Search for the cell housing the specified text and yield its (X, Y) center coordinate. 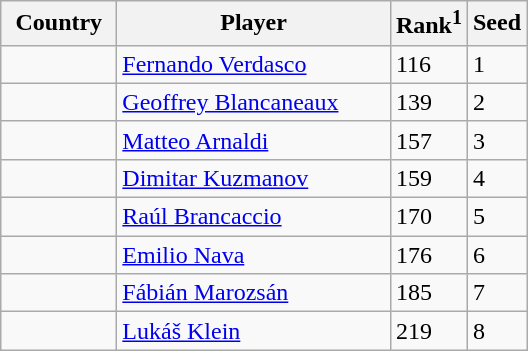
Geoffrey Blancaneaux (254, 102)
157 (428, 140)
176 (428, 255)
2 (496, 102)
Fábián Marozsán (254, 293)
Emilio Nava (254, 255)
Country (59, 24)
8 (496, 331)
116 (428, 64)
185 (428, 293)
Seed (496, 24)
170 (428, 217)
6 (496, 255)
Fernando Verdasco (254, 64)
Matteo Arnaldi (254, 140)
Dimitar Kuzmanov (254, 178)
7 (496, 293)
Raúl Brancaccio (254, 217)
4 (496, 178)
Player (254, 24)
3 (496, 140)
5 (496, 217)
Rank1 (428, 24)
1 (496, 64)
159 (428, 178)
139 (428, 102)
219 (428, 331)
Lukáš Klein (254, 331)
